Find where the given text appears and provide that cell's center as (X, Y) coordinate. 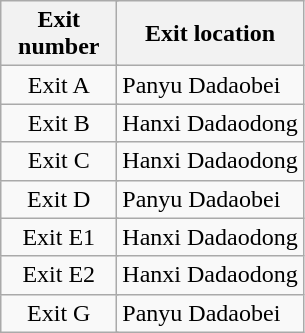
Exit E2 (59, 275)
Exit C (59, 161)
Exit G (59, 313)
Exit D (59, 199)
Exit location (210, 34)
Exit B (59, 123)
Exit E1 (59, 237)
Exit number (59, 34)
Exit A (59, 85)
